Identify which cell holds the provided text, then report its [X, Y] central coordinate. 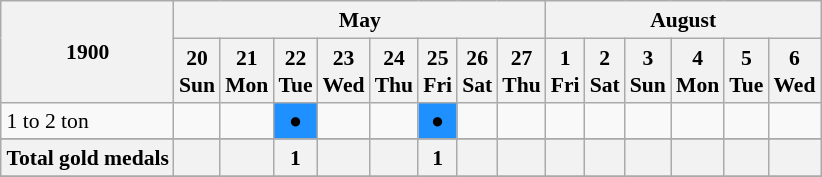
27Thu [522, 70]
6Wed [794, 70]
1900 [87, 52]
23Wed [344, 70]
1Fri [566, 70]
3Sun [648, 70]
5Tue [746, 70]
Total gold medals [87, 158]
20Sun [197, 70]
August [684, 20]
25Fri [438, 70]
1 to 2 ton [87, 120]
2Sat [605, 70]
24Thu [394, 70]
26Sat [477, 70]
4Mon [698, 70]
May [360, 20]
22Tue [295, 70]
21Mon [246, 70]
